Return (x, y) of the center of cell containing provided text 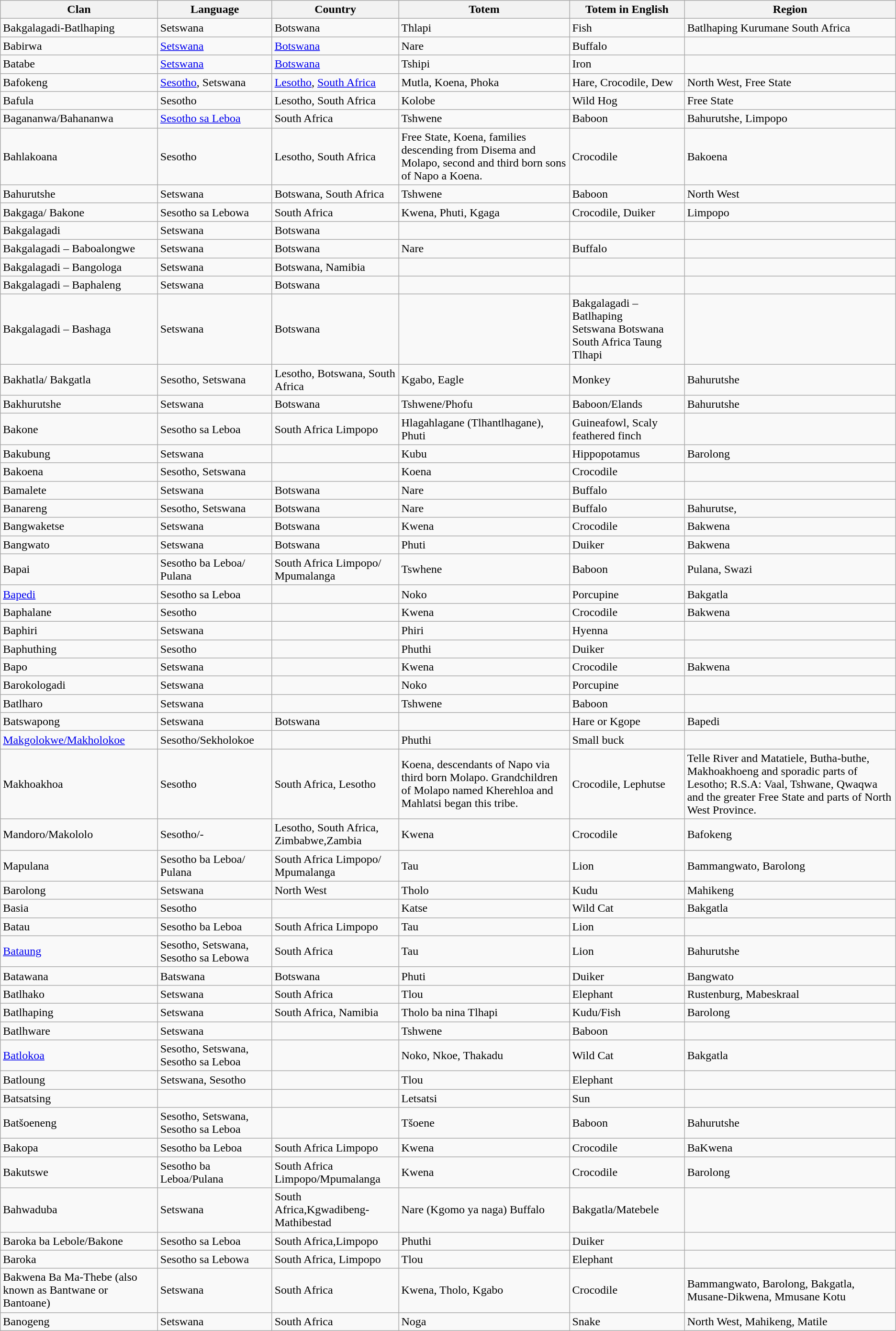
Bakwena Ba Ma-Thebe (also known as Bantwane or Bantoane) (79, 1290)
Phiri (484, 630)
Bakone (79, 429)
Banareng (79, 508)
Baboon/Elands (627, 404)
Baroka (79, 1259)
Pulana, Swazi (790, 570)
Monkey (627, 380)
Kudu (627, 890)
Bakhatla/ Bakgatla (79, 380)
Sesotho ba Leboa/Pulana (214, 1173)
Region (790, 10)
Lesotho, Botswana, South Africa (335, 380)
North West, Mahikeng, Matile (790, 1321)
Koena, descendants of Napo via third born Molapo. Grandchildren of Molapo named Kherehloa and Mahlatsi began this tribe. (484, 784)
Bakgatla/Matebele (627, 1210)
Bakgalagadi – Bashaga (79, 329)
Kwena, Phuti, Kgaga (484, 212)
Batlhako (79, 994)
Totem in English (627, 10)
Batlhaping Kurumane South Africa (790, 28)
Lesotho, South Africa, Zimbabwe,Zambia (335, 835)
Baroka ba Lebole/Bakone (79, 1241)
Mandoro/Makololo (79, 835)
Tšoene (484, 1123)
Hare, Crocodile, Dew (627, 82)
Bakgaga/ Bakone (79, 212)
South Africa,Kgwadibeng-Mathibestad (335, 1210)
Bakgalagadi-Batlhaping (79, 28)
Botswana, Namibia (335, 267)
Bahlakoana (79, 156)
Mapulana (79, 865)
Bakgalagadi – Baboalongwe (79, 248)
Babirwa (79, 46)
Noko, Nkoe, Thakadu (484, 1056)
Botswana, South Africa (335, 194)
Sun (627, 1098)
Bakgalagadi – Baphaleng (79, 285)
Batlhaping (79, 1012)
Clan (79, 10)
Bamalete (79, 490)
Kudu/Fish (627, 1012)
Makgolokwe/Makholokoe (79, 740)
Bakgalagadi (79, 230)
Kolobe (484, 101)
Katse (484, 908)
Tswhene (484, 570)
Baphiri (79, 630)
Hare or Kgope (627, 722)
Bapo (79, 667)
Iron (627, 64)
Sesotho, Setswana, Sesotho sa Lebowa (214, 951)
Bammangwato, Barolong, Bakgatla, Musane-Dikwena, Mmusane Kotu (790, 1290)
Bakgalagadi – Bangologa (79, 267)
North West, Free State (790, 82)
Limpopo (790, 212)
South Africa, Limpopo (335, 1259)
Hippopotamus (627, 454)
Setswana, Sesotho (214, 1080)
Bammangwato, Barolong (790, 865)
Batlhware (79, 1030)
Bakubung (79, 454)
Small buck (627, 740)
Batawana (79, 976)
Batsatsing (79, 1098)
Tshwene/Phofu (484, 404)
Free State (790, 101)
Baphalane (79, 612)
Batlharo (79, 704)
Kwena, Tholo, Kgabo (484, 1290)
Bagananwa/Bahananwa (79, 119)
Baphuthing (79, 649)
Kgabo, Eagle (484, 380)
Tholo ba nina Tlhapi (484, 1012)
Bapai (79, 570)
South Africa Limpopo/Mpumalanga (335, 1173)
Bahurutshe, Limpopo (790, 119)
Crocodile, Lephutse (627, 784)
Basia (79, 908)
Mahikeng (790, 890)
Snake (627, 1321)
Hlagahlagane (Tlhantlhagane), Phuti (484, 429)
Bakutswe (79, 1173)
Bafula (79, 101)
Fish (627, 28)
Batswana (214, 976)
BaKwena (790, 1148)
Bangwaketse (79, 526)
Bataung (79, 951)
Makhoakhoa (79, 784)
South Africa,Limpopo (335, 1241)
Sesotho/- (214, 835)
Crocodile, Duiker (627, 212)
Country (335, 10)
Kubu (484, 454)
Thlapi (484, 28)
Nare (Kgomo ya naga) Buffalo (484, 1210)
Batswapong (79, 722)
Bakgalagadi – BatlhapingSetswana Botswana South Africa Taung Tlhapi (627, 329)
Guineafowl, Scaly feathered finch (627, 429)
Letsatsi (484, 1098)
Tshipi (484, 64)
Koena (484, 472)
South Africa, Lesotho (335, 784)
Hyenna (627, 630)
Banogeng (79, 1321)
Noga (484, 1321)
Totem (484, 10)
South Africa, Namibia (335, 1012)
Bakopa (79, 1148)
Wild Hog (627, 101)
Batau (79, 927)
Barokologadi (79, 685)
Bakhurutshe (79, 404)
Tholo (484, 890)
Batlokoa (79, 1056)
Batloung (79, 1080)
Bahurutse, (790, 508)
Language (214, 10)
Sesotho/Sekholokoe (214, 740)
Batšoeneng (79, 1123)
Rustenburg, Mabeskraal (790, 994)
Mutla, Koena, Phoka (484, 82)
Free State, Koena, families descending from Disema and Molapo, second and third born sons of Napo a Koena. (484, 156)
Batabe (79, 64)
Bahwaduba (79, 1210)
